Detect which cell encompasses the target text, then output its [X, Y] center coordinate. 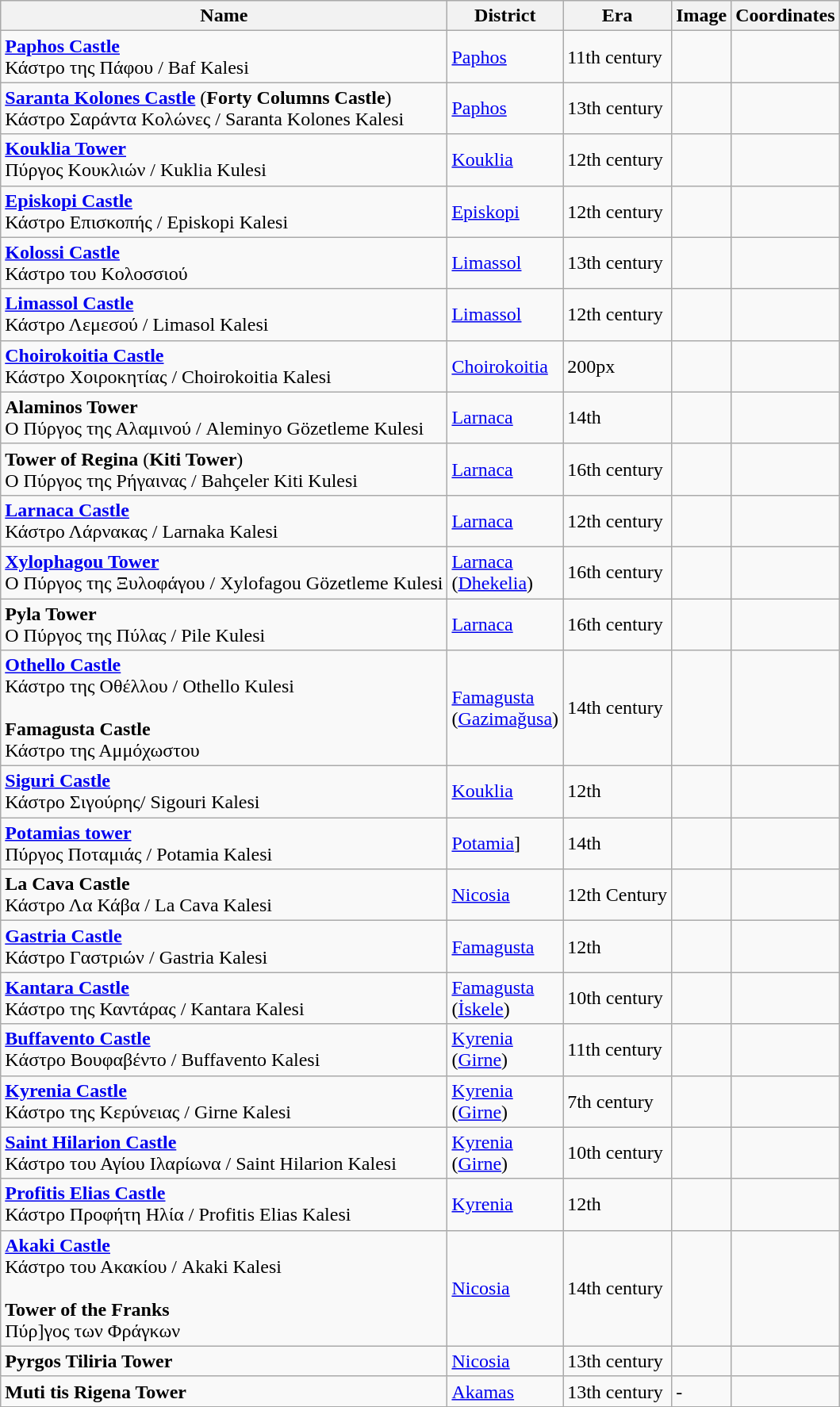
200px [617, 366]
Episkopi Castle Κάστρο Επισκοπής / Episkopi Kalesi [224, 211]
Paphos Castle Κάστρο της Πάφου / Baf Kalesi [224, 57]
Famagusta(İskele) [505, 998]
Saranta Kolones Castle (Forty Columns Castle) Κάστρο Σαράντα Κολώνες / Saranta Kolones Kalesi [224, 108]
Alaminos Tower Ο Πύργος της Αλαμινού / Aleminyo Gözetleme Kulesi [224, 417]
Potamias tower Πύργος Ποταμιάς / Potamia Kalesi [224, 844]
Saint Hilarion Castle Κάστρο του Αγίου Ιλαρίωνα / Saint Hilarion Kalesi [224, 1153]
Kantara Castle Κάστρο της Καντάρας / Kantara Kalesi [224, 998]
Akamas [505, 1391]
Pyla Tower Ο Πύργος της Πύλας / Pile Kulesi [224, 623]
Name [224, 16]
Larnaca Castle Κάστρο Λάρνακας / Larnaka Kalesi [224, 520]
La Cava Castle Κάστρο Λα Κάβα / La Cava Kalesi [224, 895]
Buffavento Castle Kάστρο Βουφαβέντο / Buffavento Kalesi [224, 1050]
Famagusta [505, 947]
Potamia] [505, 844]
Muti tis Rigena Tower [224, 1391]
Tower of Regina (Kiti Tower) Ο Πύργος της Ρήγαινας / Bahçeler Kiti Kulesi [224, 470]
District [505, 16]
12th Century [617, 895]
Episkopi [505, 211]
Image [701, 16]
Siguri Castle Κάστρο Σιγούρης/ Sigouri Kalesi [224, 792]
Choirokoitia Castle Κάστρο Χοιροκητίας / Choirokoitia Kalesi [224, 366]
Larnaca(Dhekelia) [505, 573]
Gastria Castle Κάστρο Γαστριών / Gastria Kalesi [224, 947]
Kyrenia [505, 1204]
Xylophagou Tower Ο Πύργος της Ξυλοφάγου / Xylofagou Gözetleme Kulesi [224, 573]
Era [617, 16]
Profitis Elias Castle Κάστρο Προφήτη Ηλία / Profitis Elias Kalesi [224, 1204]
Coordinates [785, 16]
Choirokoitia [505, 366]
Kyrenia Castle Κάστρο της Κερύνειας / Girne Kalesi [224, 1101]
7th century [617, 1101]
Pyrgos Tiliria Tower [224, 1361]
Othello Castle Κάστρο της Oθέλλου / Othello Kulesi Famagusta Castle Κάστρο της Αμμόχωστου [224, 708]
Kouklia Tower Πύργος Κουκλιών / Kuklia Kulesi [224, 160]
Akaki Castle Κάστρο του Ακακίου / Akaki Kalesi Tower of the Franks Πύρ]γος των Φράγκων [224, 1288]
- [701, 1391]
Limassol Castle Κάστρο Λεμεσού / Limasol Kalesi [224, 314]
Kolossi Castle Κάστρο του Κολοσσιού [224, 263]
Famagusta(Gazimağusa) [505, 708]
